Return the [x, y] coordinate for the center point of the cell that contains the specified text.  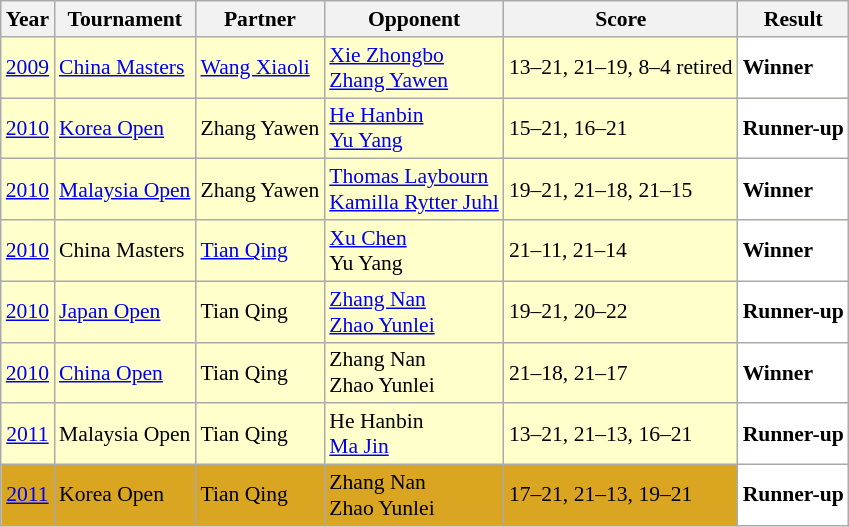
2009 [28, 68]
Opponent [414, 19]
Thomas Laybourn Kamilla Rytter Juhl [414, 190]
Japan Open [124, 312]
Xu Chen Yu Yang [414, 250]
21–11, 21–14 [621, 250]
13–21, 21–13, 16–21 [621, 434]
Tournament [124, 19]
Wang Xiaoli [260, 68]
21–18, 21–17 [621, 372]
19–21, 20–22 [621, 312]
Partner [260, 19]
15–21, 16–21 [621, 128]
Result [794, 19]
Score [621, 19]
17–21, 21–13, 19–21 [621, 496]
He Hanbin Yu Yang [414, 128]
Year [28, 19]
13–21, 21–19, 8–4 retired [621, 68]
He Hanbin Ma Jin [414, 434]
China Open [124, 372]
19–21, 21–18, 21–15 [621, 190]
Xie Zhongbo Zhang Yawen [414, 68]
